Scan for the cell matching the given text and deliver its (x, y) coordinate at center. 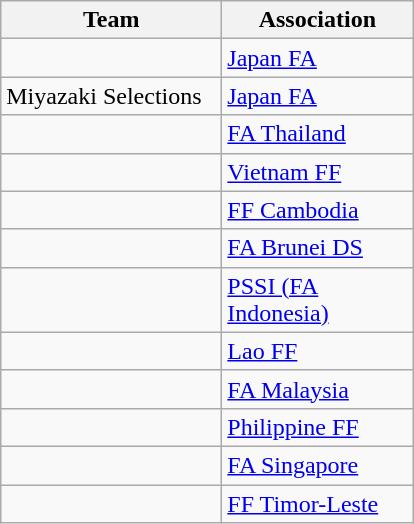
Miyazaki Selections (112, 96)
Philippine FF (318, 427)
FF Cambodia (318, 210)
FF Timor-Leste (318, 503)
FA Thailand (318, 134)
FA Brunei DS (318, 248)
Team (112, 20)
Association (318, 20)
FA Singapore (318, 465)
Lao FF (318, 351)
Vietnam FF (318, 172)
PSSI (FA Indonesia) (318, 300)
FA Malaysia (318, 389)
